Return [X, Y] of the center of cell containing provided text 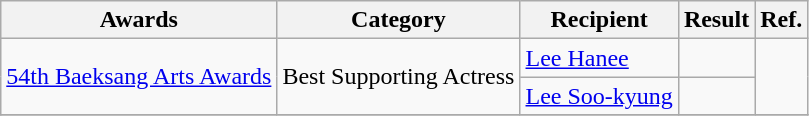
Recipient [599, 20]
Lee Hanee [599, 58]
Awards [139, 20]
Best Supporting Actress [398, 77]
54th Baeksang Arts Awards [139, 77]
Ref. [782, 20]
Result [716, 20]
Category [398, 20]
Lee Soo-kyung [599, 96]
